Determine the (X, Y) coordinate at the center of the cell enclosing the given text.  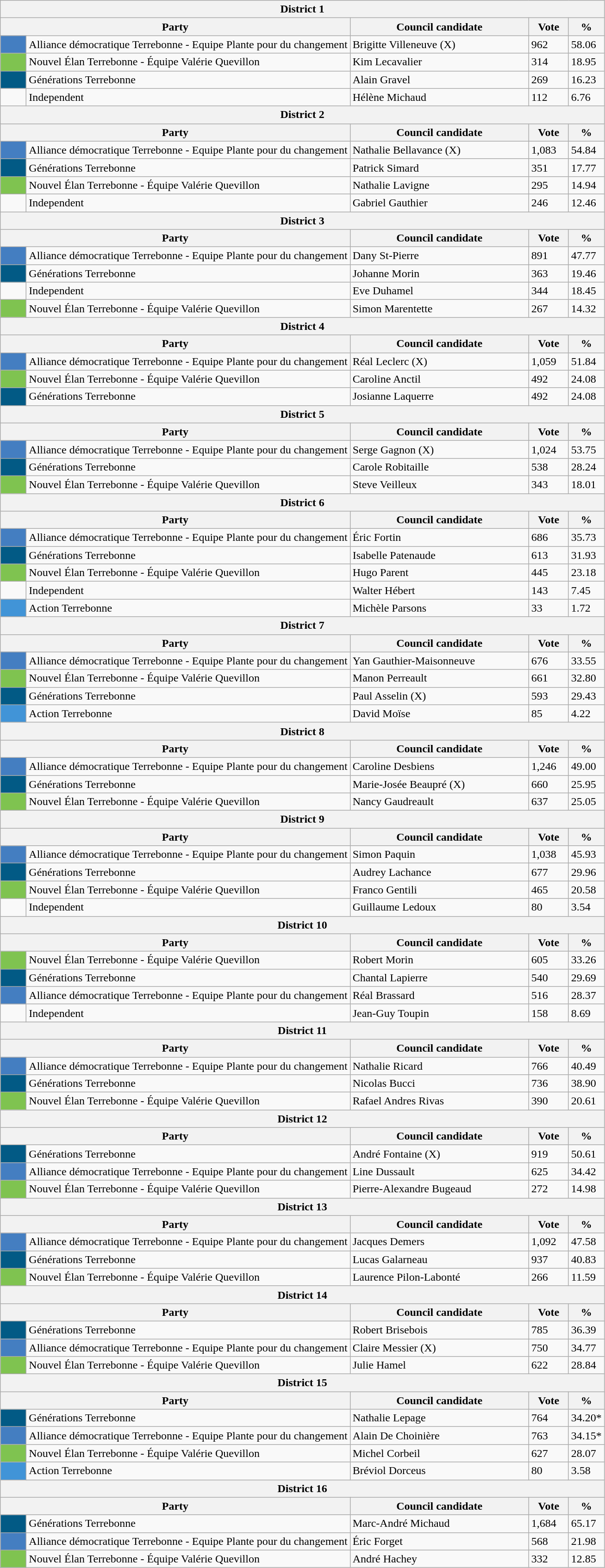
3.54 (586, 907)
Dany St-Pierre (439, 256)
51.84 (586, 361)
Brigitte Villeneuve (X) (439, 44)
20.61 (586, 1101)
District 16 (303, 1488)
District 11 (303, 1030)
314 (549, 62)
661 (549, 678)
28.84 (586, 1365)
686 (549, 538)
8.69 (586, 1013)
Robert Brisebois (439, 1330)
54.84 (586, 150)
6.76 (586, 97)
622 (549, 1365)
Simon Marentette (439, 309)
613 (549, 555)
34.20* (586, 1418)
332 (549, 1559)
18.45 (586, 291)
593 (549, 696)
47.58 (586, 1242)
Serge Gagnon (X) (439, 449)
1,092 (549, 1242)
272 (549, 1189)
33 (549, 608)
Johanne Morin (439, 273)
28.37 (586, 995)
29.96 (586, 872)
District 9 (303, 819)
962 (549, 44)
538 (549, 467)
31.93 (586, 555)
Marie-Josée Beaupré (X) (439, 784)
764 (549, 1418)
891 (549, 256)
766 (549, 1066)
246 (549, 203)
919 (549, 1154)
445 (549, 573)
Paul Asselin (X) (439, 696)
Guillaume Ledoux (439, 907)
34.77 (586, 1348)
540 (549, 978)
36.39 (586, 1330)
District 5 (303, 414)
Eve Duhamel (439, 291)
158 (549, 1013)
627 (549, 1453)
District 12 (303, 1119)
736 (549, 1084)
18.95 (586, 62)
Réal Leclerc (X) (439, 361)
Franco Gentili (439, 890)
Éric Fortin (439, 538)
District 7 (303, 626)
28.24 (586, 467)
266 (549, 1277)
Jean-Guy Toupin (439, 1013)
1,024 (549, 449)
District 6 (303, 502)
District 2 (303, 115)
District 4 (303, 326)
Laurence Pilon-Labonté (439, 1277)
Nathalie Lepage (439, 1418)
25.95 (586, 784)
Caroline Desbiens (439, 766)
Michèle Parsons (439, 608)
Yan Gauthier-Maisonneuve (439, 661)
33.55 (586, 661)
390 (549, 1101)
Gabriel Gauthier (439, 203)
1,684 (549, 1524)
14.32 (586, 309)
750 (549, 1348)
Walter Hébert (439, 590)
7.45 (586, 590)
Robert Morin (439, 960)
937 (549, 1259)
605 (549, 960)
Caroline Anctil (439, 379)
3.58 (586, 1471)
47.77 (586, 256)
33.26 (586, 960)
Manon Perreault (439, 678)
1.72 (586, 608)
Bréviol Dorceus (439, 1471)
Nancy Gaudreault (439, 802)
Nathalie Ricard (439, 1066)
45.93 (586, 855)
35.73 (586, 538)
20.58 (586, 890)
23.18 (586, 573)
David Moïse (439, 713)
District 13 (303, 1207)
363 (549, 273)
Réal Brassard (439, 995)
District 8 (303, 731)
34.42 (586, 1171)
14.94 (586, 185)
25.05 (586, 802)
295 (549, 185)
12.46 (586, 203)
Nicolas Bucci (439, 1084)
1,059 (549, 361)
28.07 (586, 1453)
12.85 (586, 1559)
53.75 (586, 449)
29.69 (586, 978)
65.17 (586, 1524)
40.49 (586, 1066)
269 (549, 80)
763 (549, 1436)
785 (549, 1330)
Hugo Parent (439, 573)
1,246 (549, 766)
1,038 (549, 855)
Pierre-Alexandre Bugeaud (439, 1189)
19.46 (586, 273)
André Fontaine (X) (439, 1154)
District 3 (303, 221)
17.77 (586, 167)
38.90 (586, 1084)
Rafael Andres Rivas (439, 1101)
Nathalie Bellavance (X) (439, 150)
Steve Veilleux (439, 484)
34.15* (586, 1436)
85 (549, 713)
516 (549, 995)
465 (549, 890)
4.22 (586, 713)
Simon Paquin (439, 855)
Patrick Simard (439, 167)
District 10 (303, 925)
Éric Forget (439, 1541)
18.01 (586, 484)
344 (549, 291)
District 14 (303, 1295)
32.80 (586, 678)
58.06 (586, 44)
21.98 (586, 1541)
1,083 (549, 150)
40.83 (586, 1259)
637 (549, 802)
Nathalie Lavigne (439, 185)
11.59 (586, 1277)
Marc-André Michaud (439, 1524)
Audrey Lachance (439, 872)
143 (549, 590)
Jacques Demers (439, 1242)
District 15 (303, 1383)
676 (549, 661)
351 (549, 167)
343 (549, 484)
660 (549, 784)
Line Dussault (439, 1171)
568 (549, 1541)
Claire Messier (X) (439, 1348)
112 (549, 97)
Lucas Galarneau (439, 1259)
Julie Hamel (439, 1365)
Carole Robitaille (439, 467)
29.43 (586, 696)
677 (549, 872)
49.00 (586, 766)
625 (549, 1171)
Kim Lecavalier (439, 62)
District 1 (303, 9)
Alain Gravel (439, 80)
Alain De Choinière (439, 1436)
16.23 (586, 80)
14.98 (586, 1189)
Chantal Lapierre (439, 978)
André Hachey (439, 1559)
Josianne Laquerre (439, 397)
Hélène Michaud (439, 97)
50.61 (586, 1154)
Michel Corbeil (439, 1453)
267 (549, 309)
Isabelle Patenaude (439, 555)
